Output the [x, y] coordinate of the center of the cell containing the given text.  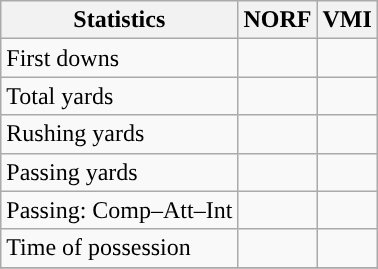
Total yards [120, 96]
Time of possession [120, 248]
Statistics [120, 20]
VMI [347, 20]
Rushing yards [120, 134]
First downs [120, 58]
Passing: Comp–Att–Int [120, 210]
Passing yards [120, 172]
NORF [278, 20]
